Determine the [X, Y] coordinate at the center of the cell enclosing the given text.  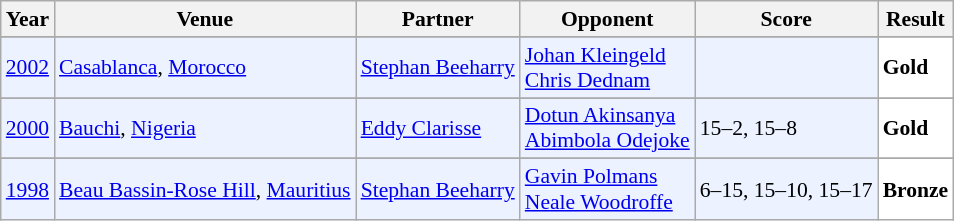
1998 [28, 190]
Gavin Polmans Neale Woodroffe [608, 190]
Score [786, 19]
15–2, 15–8 [786, 128]
2002 [28, 68]
Dotun Akinsanya Abimbola Odejoke [608, 128]
Eddy Clarisse [438, 128]
Bauchi, Nigeria [205, 128]
2000 [28, 128]
Casablanca, Morocco [205, 68]
6–15, 15–10, 15–17 [786, 190]
Johan Kleingeld Chris Dednam [608, 68]
Year [28, 19]
Result [916, 19]
Beau Bassin-Rose Hill, Mauritius [205, 190]
Opponent [608, 19]
Partner [438, 19]
Venue [205, 19]
Bronze [916, 190]
